Scan for the cell matching the given text and deliver its (x, y) coordinate at center. 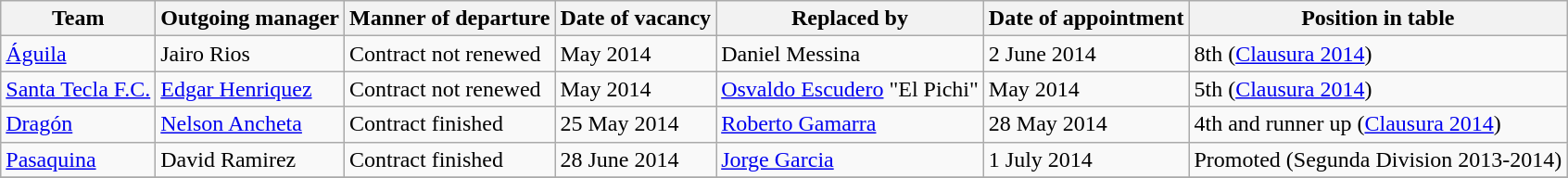
Date of vacancy (636, 19)
Date of appointment (1086, 19)
4th and runner up (Clausura 2014) (1378, 124)
28 June 2014 (636, 159)
Osvaldo Escudero "El Pichi" (851, 89)
25 May 2014 (636, 124)
Santa Tecla F.C. (78, 89)
1 July 2014 (1086, 159)
5th (Clausura 2014) (1378, 89)
Pasaquina (78, 159)
Outgoing manager (250, 19)
Edgar Henriquez (250, 89)
Team (78, 19)
Jairo Rios (250, 54)
Águila (78, 54)
Manner of departure (449, 19)
8th (Clausura 2014) (1378, 54)
28 May 2014 (1086, 124)
2 June 2014 (1086, 54)
Nelson Ancheta (250, 124)
Dragón (78, 124)
Roberto Gamarra (851, 124)
Position in table (1378, 19)
Promoted (Segunda Division 2013-2014) (1378, 159)
Replaced by (851, 19)
David Ramirez (250, 159)
Daniel Messina (851, 54)
Jorge Garcia (851, 159)
